Detect which cell encompasses the target text, then output its [x, y] center coordinate. 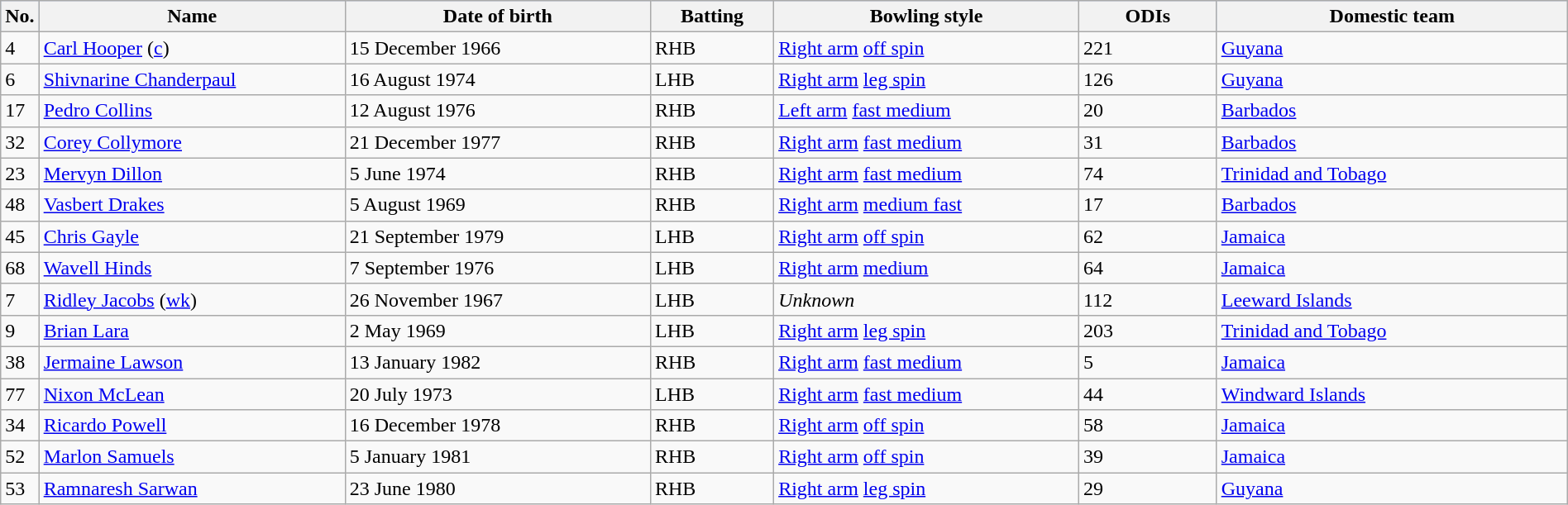
20 [1148, 111]
2 May 1969 [498, 331]
64 [1148, 268]
Mervyn Dillon [192, 174]
Right arm medium fast [926, 205]
21 September 1979 [498, 236]
23 June 1980 [498, 488]
58 [1148, 426]
77 [20, 394]
15 December 1966 [498, 48]
29 [1148, 488]
7 [20, 299]
Nixon McLean [192, 394]
Name [192, 17]
44 [1148, 394]
Ricardo Powell [192, 426]
53 [20, 488]
Leeward Islands [1392, 299]
5 January 1981 [498, 457]
Wavell Hinds [192, 268]
Jermaine Lawson [192, 362]
Chris Gayle [192, 236]
9 [20, 331]
126 [1148, 79]
Bowling style [926, 17]
74 [1148, 174]
Vasbert Drakes [192, 205]
203 [1148, 331]
Brian Lara [192, 331]
16 December 1978 [498, 426]
16 August 1974 [498, 79]
4 [20, 48]
7 September 1976 [498, 268]
38 [20, 362]
Batting [711, 17]
52 [20, 457]
12 August 1976 [498, 111]
Shivnarine Chanderpaul [192, 79]
39 [1148, 457]
Ramnaresh Sarwan [192, 488]
68 [20, 268]
5 August 1969 [498, 205]
6 [20, 79]
221 [1148, 48]
Date of birth [498, 17]
Unknown [926, 299]
Carl Hooper (c) [192, 48]
26 November 1967 [498, 299]
ODIs [1148, 17]
Ridley Jacobs (wk) [192, 299]
Left arm fast medium [926, 111]
No. [20, 17]
Windward Islands [1392, 394]
34 [20, 426]
45 [20, 236]
Right arm medium [926, 268]
5 [1148, 362]
21 December 1977 [498, 142]
32 [20, 142]
23 [20, 174]
31 [1148, 142]
5 June 1974 [498, 174]
Corey Collymore [192, 142]
Marlon Samuels [192, 457]
20 July 1973 [498, 394]
48 [20, 205]
Pedro Collins [192, 111]
62 [1148, 236]
13 January 1982 [498, 362]
112 [1148, 299]
Domestic team [1392, 17]
